Output the (X, Y) coordinate of the center of the cell containing the given text.  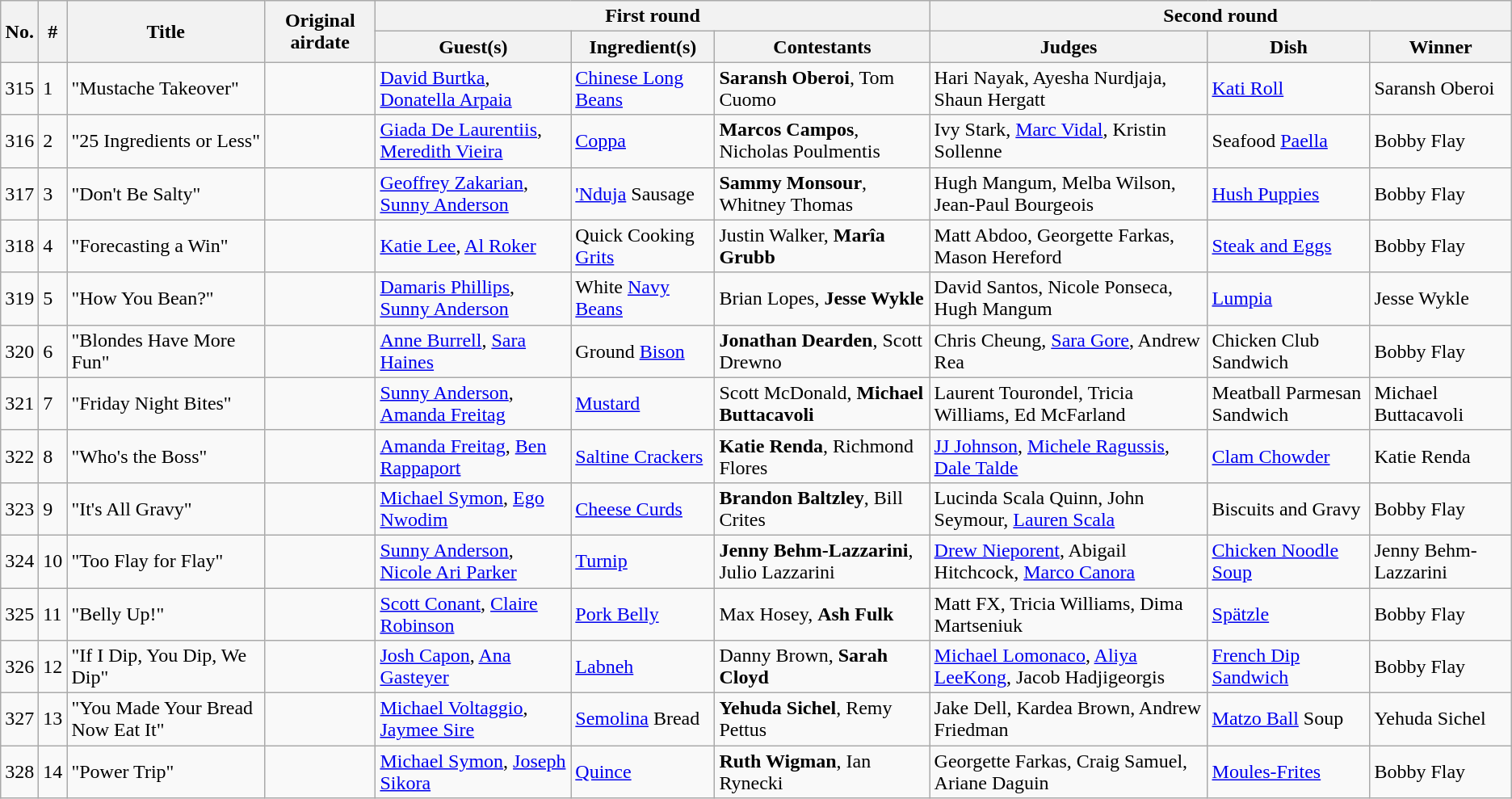
"Who's the Boss" (166, 456)
6 (53, 351)
Yehuda Sichel (1441, 719)
Hush Puppies (1289, 194)
"Don't Be Salty" (166, 194)
Scott Conant, Claire Robinson (473, 614)
White Navy Beans (643, 299)
Sunny Anderson, Amanda Freitag (473, 404)
Dish (1289, 47)
Laurent Tourondel, Tricia Williams, Ed McFarland (1069, 404)
Georgette Farkas, Craig Samuel, Ariane Daguin (1069, 772)
Damaris Phillips, Sunny Anderson (473, 299)
Brian Lopes, Jesse Wykle (822, 299)
12 (53, 667)
Katie Renda (1441, 456)
8 (53, 456)
"Mustache Takeover" (166, 89)
317 (19, 194)
320 (19, 351)
"You Made Your Bread Now Eat It" (166, 719)
Ground Bison (643, 351)
Jake Dell, Kardea Brown, Andrew Friedman (1069, 719)
Title (166, 32)
"Friday Night Bites" (166, 404)
Geoffrey Zakarian, Sunny Anderson (473, 194)
14 (53, 772)
319 (19, 299)
322 (19, 456)
"25 Ingredients or Less" (166, 141)
Michael Symon, Ego Nwodim (473, 509)
325 (19, 614)
Biscuits and Gravy (1289, 509)
Katie Lee, Al Roker (473, 246)
327 (19, 719)
Drew Nieporent, Abigail Hitchcock, Marco Canora (1069, 561)
Labneh (643, 667)
Yehuda Sichel, Remy Pettus (822, 719)
JJ Johnson, Michele Ragussis, Dale Talde (1069, 456)
Justin Walker, Marîa Grubb (822, 246)
Clam Chowder (1289, 456)
Michael Voltaggio, Jaymee Sire (473, 719)
Matzo Ball Soup (1289, 719)
'Nduja Sausage (643, 194)
"Power Trip" (166, 772)
David Santos, Nicole Ponseca, Hugh Mangum (1069, 299)
Winner (1441, 47)
5 (53, 299)
Michael Lomonaco, Aliya LeeKong, Jacob Hadjigeorgis (1069, 667)
Chicken Noodle Soup (1289, 561)
Quick Cooking Grits (643, 246)
Saransh Oberoi (1441, 89)
# (53, 32)
Matt FX, Tricia Williams, Dima Martseniuk (1069, 614)
Michael Symon, Joseph Sikora (473, 772)
Danny Brown, Sarah Cloyd (822, 667)
Chicken Club Sandwich (1289, 351)
French Dip Sandwich (1289, 667)
Second round (1220, 16)
Ruth Wigman, Ian Rynecki (822, 772)
"Forecasting a Win" (166, 246)
Coppa (643, 141)
Jesse Wykle (1441, 299)
318 (19, 246)
Hugh Mangum, Melba Wilson, Jean-Paul Bourgeois (1069, 194)
324 (19, 561)
Scott McDonald, Michael Buttacavoli (822, 404)
315 (19, 89)
Giada De Laurentiis, Meredith Vieira (473, 141)
Hari Nayak, Ayesha Nurdjaja, Shaun Hergatt (1069, 89)
326 (19, 667)
No. (19, 32)
Saransh Oberoi, Tom Cuomo (822, 89)
9 (53, 509)
"If I Dip, You Dip, We Dip" (166, 667)
Semolina Bread (643, 719)
Mustard (643, 404)
Marcos Campos, Nicholas Poulmentis (822, 141)
"How You Bean?" (166, 299)
Spätzle (1289, 614)
"Too Flay for Flay" (166, 561)
Saltine Crackers (643, 456)
Quince (643, 772)
11 (53, 614)
Guest(s) (473, 47)
Moules-Frites (1289, 772)
328 (19, 772)
10 (53, 561)
2 (53, 141)
"It's All Gravy" (166, 509)
David Burtka, Donatella Arpaia (473, 89)
Cheese Curds (643, 509)
Josh Capon, Ana Gasteyer (473, 667)
Max Hosey, Ash Fulk (822, 614)
Sunny Anderson, Nicole Ari Parker (473, 561)
Jonathan Dearden, Scott Drewno (822, 351)
Chinese Long Beans (643, 89)
Michael Buttacavoli (1441, 404)
Judges (1069, 47)
323 (19, 509)
3 (53, 194)
Original airdate (320, 32)
Contestants (822, 47)
Pork Belly (643, 614)
Matt Abdoo, Georgette Farkas, Mason Hereford (1069, 246)
4 (53, 246)
Brandon Baltzley, Bill Crites (822, 509)
Jenny Behm-Lazzarini (1441, 561)
Steak and Eggs (1289, 246)
Kati Roll (1289, 89)
Lumpia (1289, 299)
1 (53, 89)
Jenny Behm-Lazzarini, Julio Lazzarini (822, 561)
Lucinda Scala Quinn, John Seymour, Lauren Scala (1069, 509)
Amanda Freitag, Ben Rappaport (473, 456)
316 (19, 141)
Meatball Parmesan Sandwich (1289, 404)
First round (653, 16)
Ingredient(s) (643, 47)
Ivy Stark, Marc Vidal, Kristin Sollenne (1069, 141)
321 (19, 404)
13 (53, 719)
"Belly Up!" (166, 614)
Katie Renda, Richmond Flores (822, 456)
Chris Cheung, Sara Gore, Andrew Rea (1069, 351)
Anne Burrell, Sara Haines (473, 351)
Turnip (643, 561)
"Blondes Have More Fun" (166, 351)
7 (53, 404)
Sammy Monsour, Whitney Thomas (822, 194)
Seafood Paella (1289, 141)
